Identify which cell holds the provided text, then report its (x, y) central coordinate. 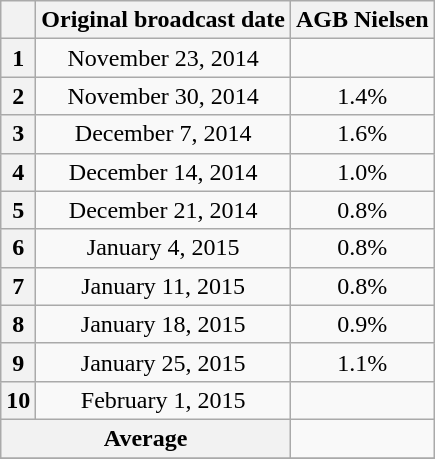
8 (18, 324)
January 25, 2015 (164, 362)
December 7, 2014 (164, 134)
7 (18, 286)
1.4% (362, 96)
Average (146, 438)
5 (18, 210)
9 (18, 362)
December 21, 2014 (164, 210)
January 4, 2015 (164, 248)
November 30, 2014 (164, 96)
10 (18, 400)
1.6% (362, 134)
1 (18, 58)
AGB Nielsen (362, 20)
6 (18, 248)
Original broadcast date (164, 20)
January 11, 2015 (164, 286)
November 23, 2014 (164, 58)
4 (18, 172)
1.1% (362, 362)
February 1, 2015 (164, 400)
3 (18, 134)
January 18, 2015 (164, 324)
December 14, 2014 (164, 172)
1.0% (362, 172)
0.9% (362, 324)
2 (18, 96)
